Search for the cell housing the specified text and yield its [x, y] center coordinate. 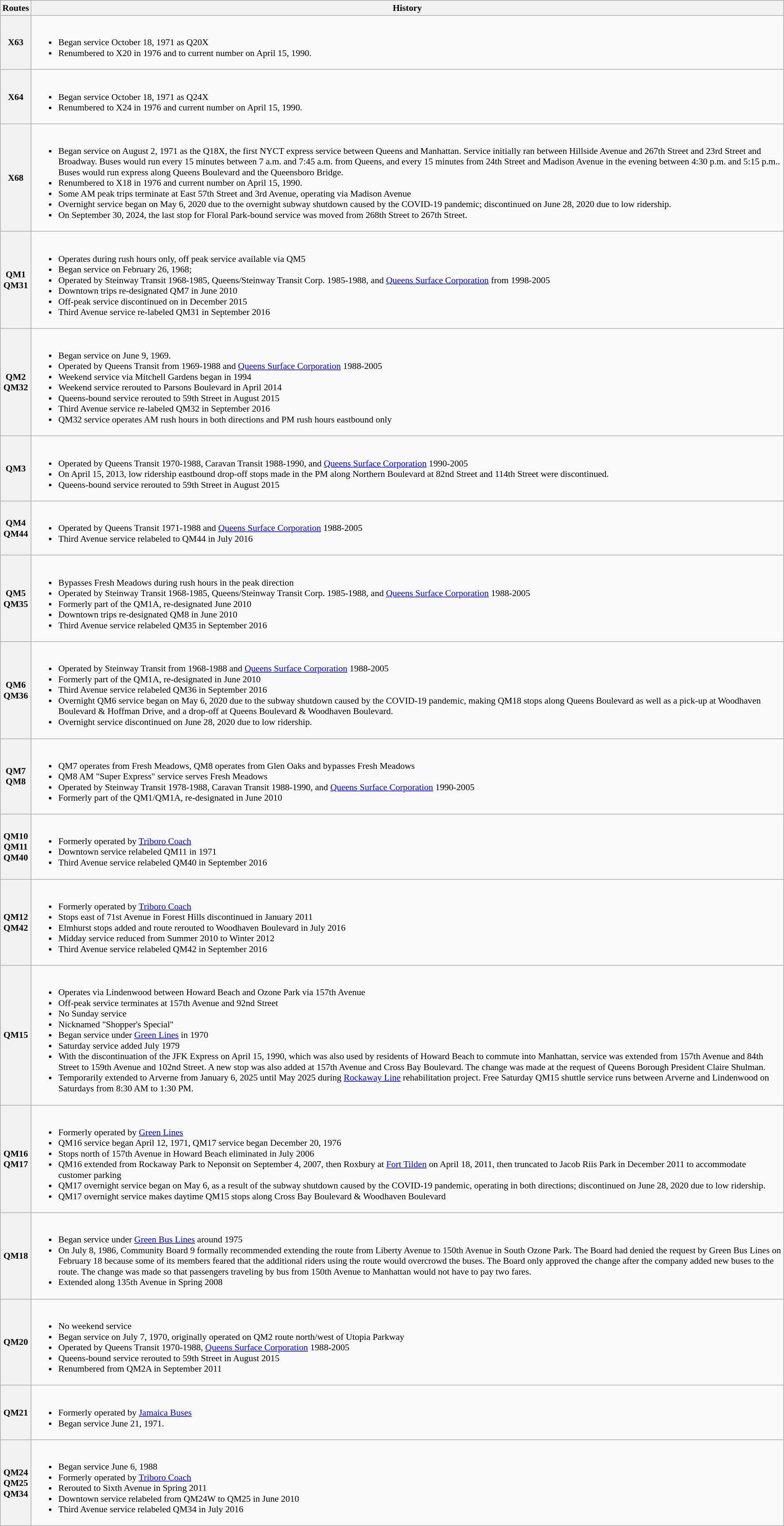
QM3 [16, 469]
QM18 [16, 1256]
X64 [16, 97]
QM24QM25QM34 [16, 1483]
Began service October 18, 1971 as Q24XRenumbered to X24 in 1976 and current number on April 15, 1990. [407, 97]
Began service October 18, 1971 as Q20XRenumbered to X20 in 1976 and to current number on April 15, 1990. [407, 43]
Operated by Queens Transit 1971-1988 and Queens Surface Corporation 1988-2005Third Avenue service relabeled to QM44 in July 2016 [407, 528]
Formerly operated by Triboro CoachDowntown service relabeled QM11 in 1971Third Avenue service relabeled QM40 in September 2016 [407, 847]
QM1QM31 [16, 280]
QM2QM32 [16, 382]
QM10QM11QM40 [16, 847]
X68 [16, 177]
QM6QM36 [16, 690]
QM7QM8 [16, 776]
QM12QM42 [16, 922]
QM20 [16, 1342]
Routes [16, 8]
QM5QM35 [16, 599]
X63 [16, 43]
Formerly operated by Jamaica BusesBegan service June 21, 1971. [407, 1413]
QM15 [16, 1035]
QM21 [16, 1413]
History [407, 8]
QM16QM17 [16, 1159]
QM4QM44 [16, 528]
